Scan for the cell matching the given text and deliver its [x, y] coordinate at center. 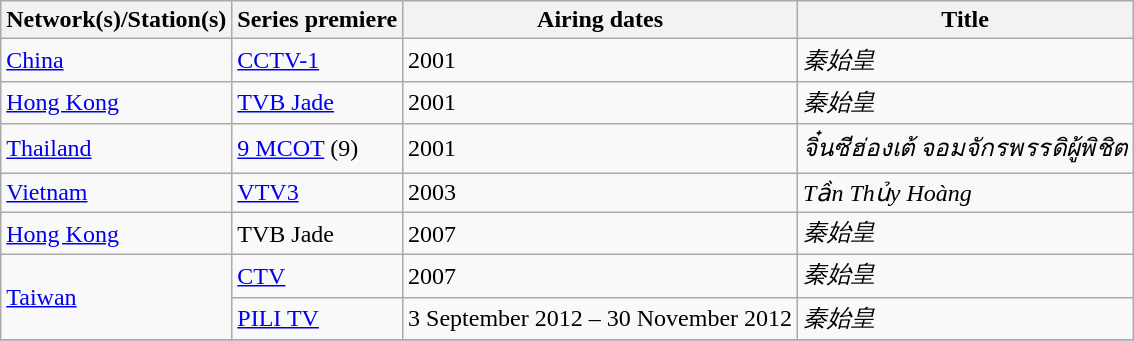
3 September 2012 – 30 November 2012 [600, 318]
Tần Thủy Hoàng [966, 192]
Taiwan [116, 298]
Series premiere [318, 20]
จิ๋นซีฮ่องเต้ จอมจักรพรรดิผู้พิชิต [966, 148]
VTV3 [318, 192]
CTV [318, 276]
2003 [600, 192]
Airing dates [600, 20]
Vietnam [116, 192]
Title [966, 20]
China [116, 60]
PILI TV [318, 318]
Network(s)/Station(s) [116, 20]
9 MCOT (9) [318, 148]
CCTV-1 [318, 60]
Thailand [116, 148]
